From the cell containing the given text, extract its center point as (X, Y) coordinate. 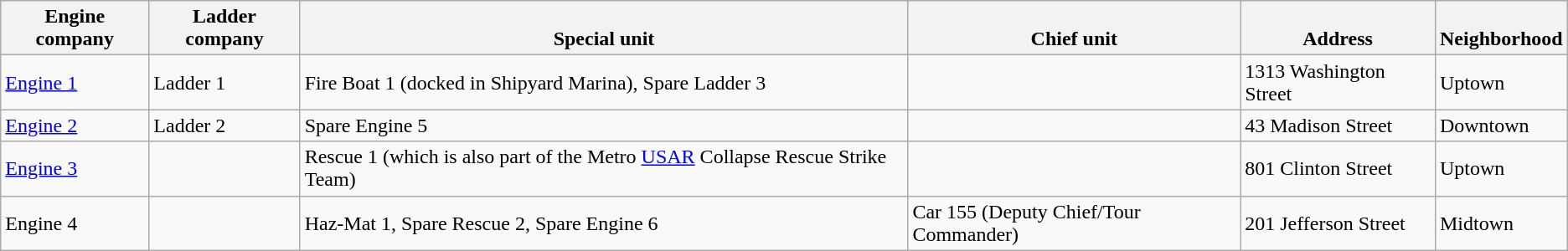
Engine 1 (75, 82)
Ladder 1 (224, 82)
1313 Washington Street (1338, 82)
Rescue 1 (which is also part of the Metro USAR Collapse Rescue Strike Team) (604, 169)
Haz-Mat 1, Spare Rescue 2, Spare Engine 6 (604, 223)
Ladder 2 (224, 125)
801 Clinton Street (1338, 169)
Engine 2 (75, 125)
Engine company (75, 28)
43 Madison Street (1338, 125)
Special unit (604, 28)
Downtown (1501, 125)
Spare Engine 5 (604, 125)
Midtown (1501, 223)
Address (1338, 28)
Engine 3 (75, 169)
Chief unit (1074, 28)
Neighborhood (1501, 28)
Engine 4 (75, 223)
Car 155 (Deputy Chief/Tour Commander) (1074, 223)
Fire Boat 1 (docked in Shipyard Marina), Spare Ladder 3 (604, 82)
Ladder company (224, 28)
201 Jefferson Street (1338, 223)
